Scan for the cell matching the given text and deliver its (X, Y) coordinate at center. 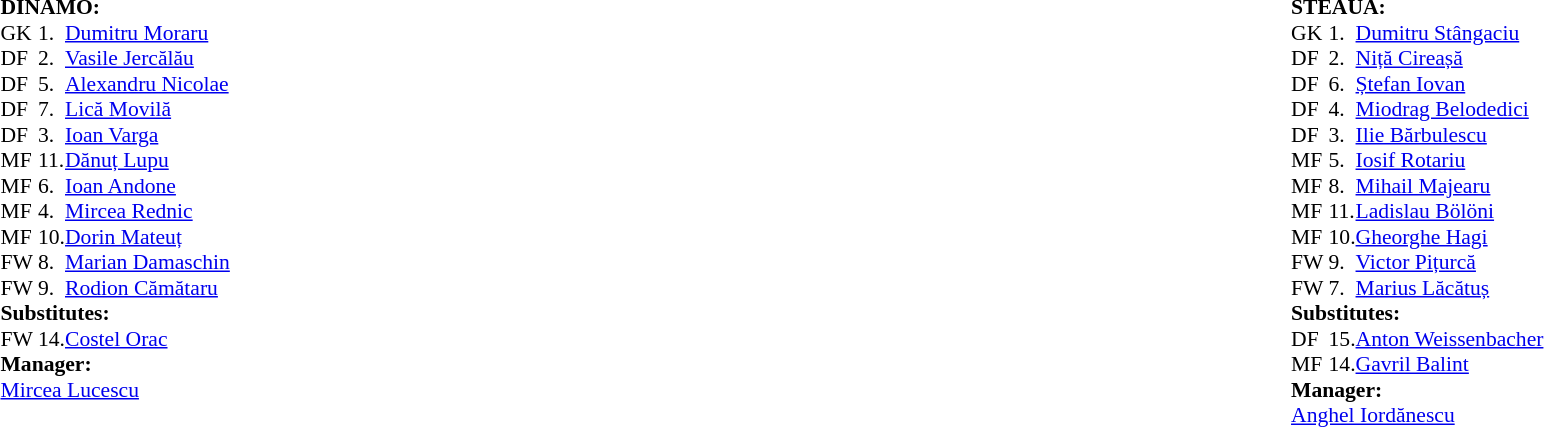
Ștefan Iovan (1450, 84)
Marius Lăcătuș (1450, 288)
Rodion Cămătaru (148, 288)
Mihail Majearu (1450, 186)
Dumitru Stângaciu (1450, 33)
Mircea Lucescu (114, 390)
Niță Cireașă (1450, 59)
Victor Pițurcă (1450, 263)
15. (1342, 339)
Gheorghe Hagi (1450, 237)
Anton Weissenbacher (1450, 339)
Ladislau Bölöni (1450, 211)
Ioan Varga (148, 135)
Dumitru Moraru (148, 33)
Alexandru Nicolae (148, 84)
Costel Orac (148, 339)
Marian Damaschin (148, 263)
Vasile Jercălău (148, 59)
Ilie Bărbulescu (1450, 135)
Iosif Rotariu (1450, 161)
Gavril Balint (1450, 365)
Dorin Mateuț (148, 237)
Mircea Rednic (148, 211)
Miodrag Belodedici (1450, 109)
Ioan Andone (148, 186)
Dănuț Lupu (148, 161)
Lică Movilă (148, 109)
